Pinpoint the cell where the given text exists, returning its (x, y) midpoint coordinate. 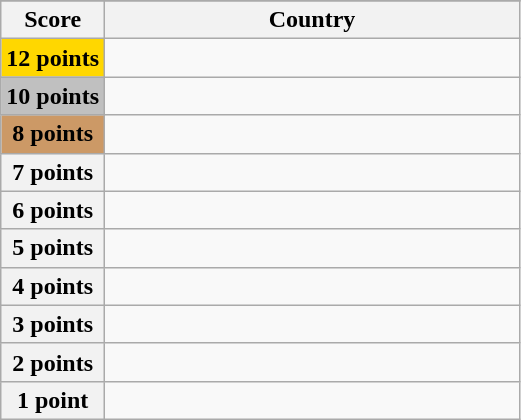
10 points (53, 96)
4 points (53, 286)
5 points (53, 248)
Country (312, 20)
8 points (53, 134)
7 points (53, 172)
Score (53, 20)
1 point (53, 400)
12 points (53, 58)
6 points (53, 210)
3 points (53, 324)
2 points (53, 362)
